Find where the given text appears and provide that cell's center as [x, y] coordinate. 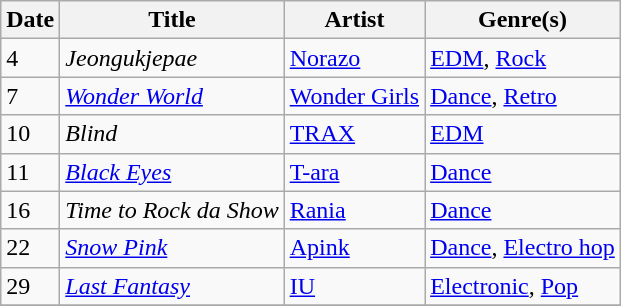
16 [30, 210]
Title [172, 20]
11 [30, 172]
T-ara [354, 172]
Last Fantasy [172, 286]
Wonder World [172, 96]
EDM, Rock [523, 58]
Black Eyes [172, 172]
Apink [354, 248]
Time to Rock da Show [172, 210]
4 [30, 58]
Jeongukjepae [172, 58]
Rania [354, 210]
10 [30, 134]
Electronic, Pop [523, 286]
Norazo [354, 58]
Snow Pink [172, 248]
29 [30, 286]
Genre(s) [523, 20]
22 [30, 248]
Artist [354, 20]
Blind [172, 134]
EDM [523, 134]
IU [354, 286]
7 [30, 96]
Dance, Electro hop [523, 248]
Date [30, 20]
Dance, Retro [523, 96]
Wonder Girls [354, 96]
TRAX [354, 134]
